Pinpoint the cell where the given text exists, returning its (X, Y) midpoint coordinate. 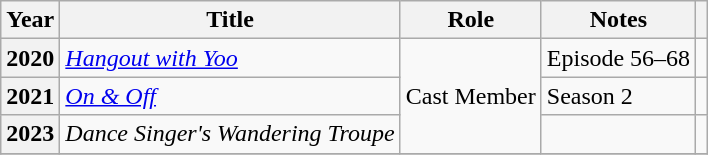
Episode 56–68 (618, 58)
Title (230, 20)
Cast Member (470, 96)
On & Off (230, 96)
Season 2 (618, 96)
Notes (618, 20)
Role (470, 20)
2023 (30, 134)
Dance Singer's Wandering Troupe (230, 134)
Hangout with Yoo (230, 58)
2021 (30, 96)
Year (30, 20)
2020 (30, 58)
